Provide the (x, y) coordinate of the cell's center where the given text is located.  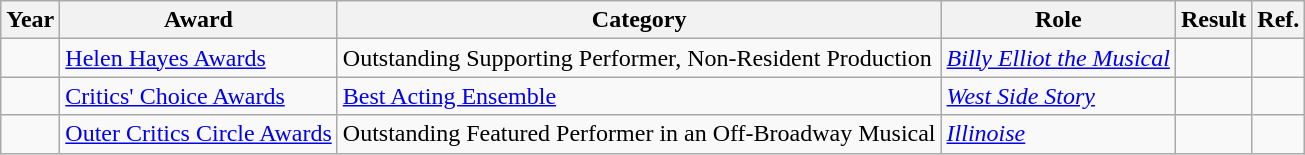
Result (1213, 20)
Year (30, 20)
Helen Hayes Awards (198, 58)
Category (639, 20)
Award (198, 20)
Critics' Choice Awards (198, 96)
Role (1058, 20)
Outstanding Featured Performer in an Off-Broadway Musical (639, 134)
West Side Story (1058, 96)
Illinoise (1058, 134)
Best Acting Ensemble (639, 96)
Ref. (1278, 20)
Outstanding Supporting Performer, Non-Resident Production (639, 58)
Billy Elliot the Musical (1058, 58)
Outer Critics Circle Awards (198, 134)
